Provide the [X, Y] coordinate of the cell's center where the given text is located.  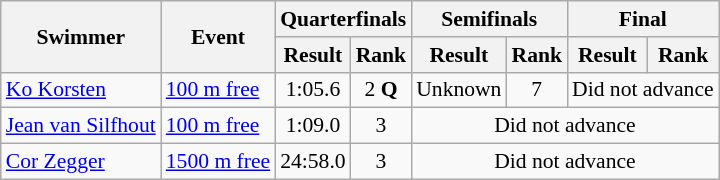
1:05.6 [312, 90]
Semifinals [489, 19]
1:09.0 [312, 126]
2 Q [382, 90]
Swimmer [81, 36]
Jean van Silfhout [81, 126]
7 [536, 90]
Quarterfinals [343, 19]
Cor Zegger [81, 162]
Ko Korsten [81, 90]
Final [643, 19]
24:58.0 [312, 162]
Event [218, 36]
Unknown [458, 90]
1500 m free [218, 162]
